Extract the (X, Y) coordinate from the center of the cell holding the provided text.  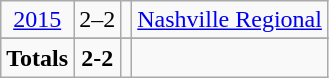
2-2 (98, 58)
2–2 (98, 20)
2015 (38, 20)
Totals (38, 58)
Nashville Regional (230, 20)
